Scan for the cell matching the given text and deliver its [X, Y] coordinate at center. 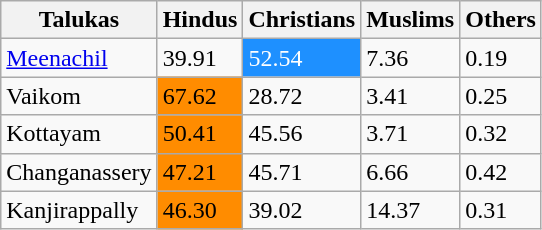
Meenachil [79, 58]
28.72 [302, 96]
0.25 [501, 96]
Muslims [410, 20]
Others [501, 20]
0.19 [501, 58]
67.62 [200, 96]
Kanjirappally [79, 210]
3.41 [410, 96]
Talukas [79, 20]
Christians [302, 20]
6.66 [410, 172]
0.32 [501, 134]
39.02 [302, 210]
47.21 [200, 172]
46.30 [200, 210]
14.37 [410, 210]
52.54 [302, 58]
45.71 [302, 172]
3.71 [410, 134]
0.42 [501, 172]
50.41 [200, 134]
Kottayam [79, 134]
39.91 [200, 58]
Changanassery [79, 172]
45.56 [302, 134]
7.36 [410, 58]
0.31 [501, 210]
Vaikom [79, 96]
Hindus [200, 20]
